For the text-containing cell, return its midpoint in [x, y] coordinate format. 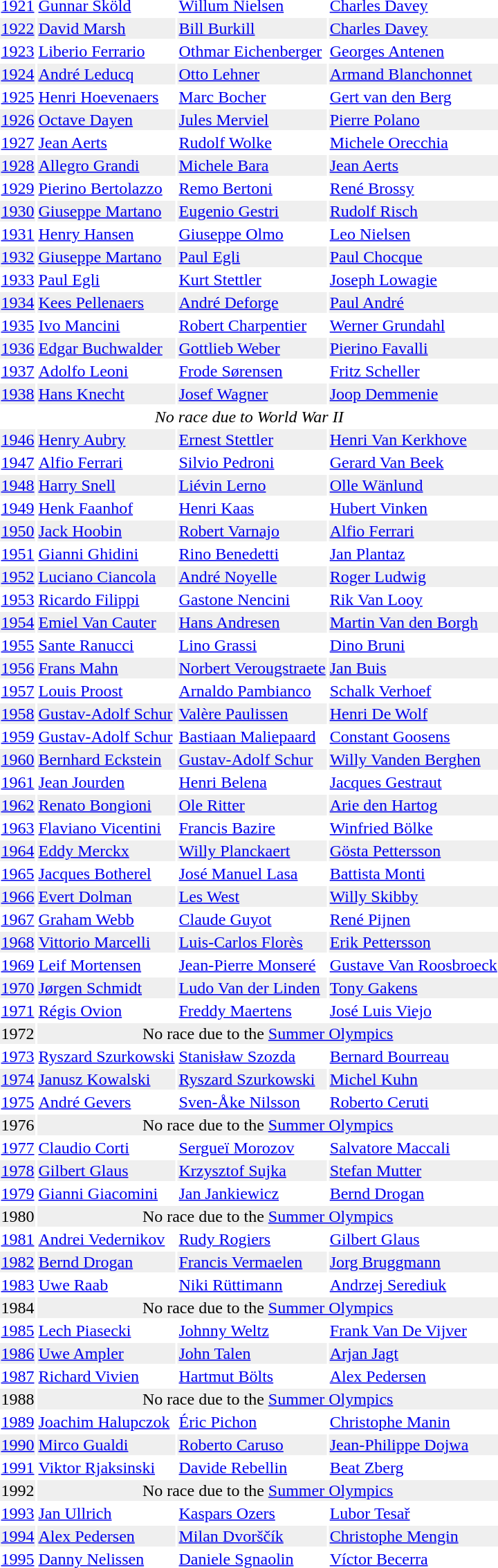
Hartmut Bölts [252, 1376]
Andrzej Serediuk [414, 1285]
1946 [18, 440]
Uwe Ampler [107, 1353]
Gianni Giacomini [107, 1193]
Dino Bruni [414, 645]
Jan Jankiewicz [252, 1193]
Jean-Philippe Dojwa [414, 1445]
Werner Grundahl [414, 325]
1976 [18, 1125]
Othmar Eichenberger [252, 51]
Paul André [414, 303]
Josef Wagner [252, 394]
1984 [18, 1308]
1926 [18, 120]
1955 [18, 645]
Gerard Van Beek [414, 462]
1960 [18, 759]
Ivo Mancini [107, 325]
Henri Hoevenaers [107, 97]
Silvio Pedroni [252, 462]
1957 [18, 691]
Liberio Ferrario [107, 51]
1923 [18, 51]
Emiel Van Cauter [107, 622]
1989 [18, 1422]
1954 [18, 622]
Robert Varnajo [252, 531]
Arnaldo Pambianco [252, 691]
Rudy Rogiers [252, 1239]
Gottlieb Weber [252, 348]
1934 [18, 303]
Freddy Maertens [252, 1011]
Andrei Vedernikov [107, 1239]
1987 [18, 1376]
Ernest Stettler [252, 440]
Jean Jourden [107, 782]
1951 [18, 554]
Arie den Hartog [414, 805]
Flaviano Vicentini [107, 828]
Lech Piasecki [107, 1331]
Jack Hoobin [107, 531]
Ole Ritter [252, 805]
Gert van den Berg [414, 97]
Louis Proost [107, 691]
Marc Bocher [252, 97]
Robert Charpentier [252, 325]
Roger Ludwig [414, 577]
John Talen [252, 1353]
1963 [18, 828]
Joachim Halupczok [107, 1422]
Michele Orecchia [414, 143]
Graham Webb [107, 919]
André Gevers [107, 1102]
Ludo Van der Linden [252, 988]
Sante Ranucci [107, 645]
Rino Benedetti [252, 554]
1924 [18, 74]
Eddy Merckx [107, 851]
Edgar Buchwalder [107, 348]
1967 [18, 919]
Bernard Bourreau [414, 1056]
1950 [18, 531]
Milan Dvorščík [252, 1536]
Henri Kaas [252, 508]
Willy Skibby [414, 896]
Willy Planckaert [252, 851]
1935 [18, 325]
Martin Van den Borgh [414, 622]
1993 [18, 1513]
René Pijnen [414, 919]
Sven-Åke Nilsson [252, 1102]
1977 [18, 1148]
1925 [18, 97]
Renato Bongioni [107, 805]
Liévin Lerno [252, 485]
1994 [18, 1536]
Battista Monti [414, 874]
1952 [18, 577]
Pierino Favalli [414, 348]
Bernhard Eckstein [107, 759]
1991 [18, 1468]
André Deforge [252, 303]
Luis-Carlos Florès [252, 942]
1972 [18, 1034]
1983 [18, 1285]
Hubert Vinken [414, 508]
1958 [18, 714]
Henry Aubry [107, 440]
Gastone Nencini [252, 600]
José Manuel Lasa [252, 874]
1982 [18, 1262]
1969 [18, 965]
1930 [18, 211]
Beat Zberg [414, 1468]
1927 [18, 143]
Constant Goosens [414, 737]
Jan Buis [414, 668]
Norbert Verougstraete [252, 668]
Henri Van Kerkhove [414, 440]
Pierre Polano [414, 120]
Christophe Mengin [414, 1536]
Adolfo Leoni [107, 371]
Giuseppe Olmo [252, 234]
1986 [18, 1353]
Rik Van Looy [414, 600]
Roberto Ceruti [414, 1102]
No race due to World War II [249, 417]
1968 [18, 942]
Henry Hansen [107, 234]
1933 [18, 280]
Krzysztof Sujka [252, 1171]
1990 [18, 1445]
Francis Vermaelen [252, 1262]
Otto Lehner [252, 74]
Arjan Jagt [414, 1353]
Jan Plantaz [414, 554]
Davide Rebellin [252, 1468]
Johnny Weltz [252, 1331]
Hans Knecht [107, 394]
Roberto Caruso [252, 1445]
1956 [18, 668]
1937 [18, 371]
René Brossy [414, 188]
Sergueï Morozov [252, 1148]
Éric Pichon [252, 1422]
Janusz Kowalski [107, 1079]
Joseph Lowagie [414, 280]
Stanisław Szozda [252, 1056]
Kees Pellenaers [107, 303]
1974 [18, 1079]
Christophe Manin [414, 1422]
1947 [18, 462]
Claudio Corti [107, 1148]
1949 [18, 508]
Gustave Van Roosbroeck [414, 965]
1978 [18, 1171]
Leo Nielsen [414, 234]
Eugenio Gestri [252, 211]
Frans Mahn [107, 668]
Remo Bertoni [252, 188]
Gösta Pettersson [414, 851]
Claude Guyot [252, 919]
Rudolf Wolke [252, 143]
Valère Paulissen [252, 714]
1975 [18, 1102]
1938 [18, 394]
Armand Blanchonnet [414, 74]
Henk Faanhof [107, 508]
Jean-Pierre Monseré [252, 965]
1988 [18, 1399]
Winfried Bölke [414, 828]
1929 [18, 188]
Bill Burkill [252, 28]
Charles Davey [414, 28]
Viktor Rjaksinski [107, 1468]
André Noyelle [252, 577]
1962 [18, 805]
Kurt Stettler [252, 280]
Richard Vivien [107, 1376]
1965 [18, 874]
1979 [18, 1193]
1931 [18, 234]
Mirco Gualdi [107, 1445]
Leif Mortensen [107, 965]
Francis Bazire [252, 828]
1970 [18, 988]
Joop Demmenie [414, 394]
Jacques Botherel [107, 874]
Luciano Ciancola [107, 577]
1973 [18, 1056]
Bastiaan Maliepaard [252, 737]
Frode Sørensen [252, 371]
Niki Rüttimann [252, 1285]
Jorg Bruggmann [414, 1262]
Harry Snell [107, 485]
Henri De Wolf [414, 714]
Willy Vanden Berghen [414, 759]
1980 [18, 1216]
1964 [18, 851]
Michele Bara [252, 165]
Frank Van De Vijver [414, 1331]
Lubor Tesař [414, 1513]
Ricardo Filippi [107, 600]
André Leducq [107, 74]
Octave Dayen [107, 120]
1981 [18, 1239]
Les West [252, 896]
1971 [18, 1011]
Erik Pettersson [414, 942]
1959 [18, 737]
Olle Wänlund [414, 485]
Jørgen Schmidt [107, 988]
Kaspars Ozers [252, 1513]
Schalk Verhoef [414, 691]
Salvatore Maccali [414, 1148]
1953 [18, 600]
David Marsh [107, 28]
Fritz Scheller [414, 371]
Allegro Grandi [107, 165]
Uwe Raab [107, 1285]
Tony Gakens [414, 988]
Jan Ullrich [107, 1513]
Gianni Ghidini [107, 554]
Michel Kuhn [414, 1079]
Vittorio Marcelli [107, 942]
Lino Grassi [252, 645]
Jacques Gestraut [414, 782]
Régis Ovion [107, 1011]
Evert Dolman [107, 896]
Georges Antenen [414, 51]
Rudolf Risch [414, 211]
Jules Merviel [252, 120]
Pierino Bertolazzo [107, 188]
1966 [18, 896]
1985 [18, 1331]
1928 [18, 165]
1961 [18, 782]
Stefan Mutter [414, 1171]
1932 [18, 257]
José Luis Viejo [414, 1011]
1936 [18, 348]
1948 [18, 485]
Paul Chocque [414, 257]
Henri Belena [252, 782]
1922 [18, 28]
Hans Andresen [252, 622]
1992 [18, 1490]
